Scan for the cell matching the given text and deliver its [x, y] coordinate at center. 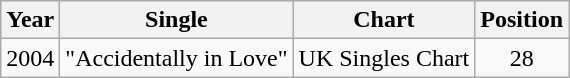
Chart [384, 20]
Year [30, 20]
28 [522, 58]
"Accidentally in Love" [176, 58]
Position [522, 20]
UK Singles Chart [384, 58]
2004 [30, 58]
Single [176, 20]
